Determine the (x, y) coordinate at the center of the cell enclosing the given text.  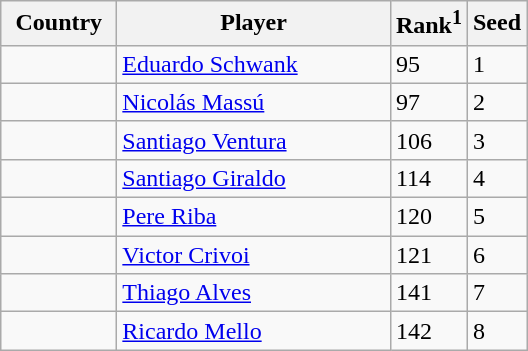
5 (496, 217)
Player (254, 24)
106 (428, 140)
120 (428, 217)
114 (428, 178)
97 (428, 102)
95 (428, 64)
Seed (496, 24)
Pere Riba (254, 217)
Thiago Alves (254, 293)
Country (59, 24)
3 (496, 140)
142 (428, 331)
121 (428, 255)
Ricardo Mello (254, 331)
2 (496, 102)
Nicolás Massú (254, 102)
4 (496, 178)
1 (496, 64)
7 (496, 293)
6 (496, 255)
Santiago Ventura (254, 140)
Victor Crivoi (254, 255)
141 (428, 293)
Rank1 (428, 24)
8 (496, 331)
Eduardo Schwank (254, 64)
Santiago Giraldo (254, 178)
